Find where the given text appears and provide that cell's center as [X, Y] coordinate. 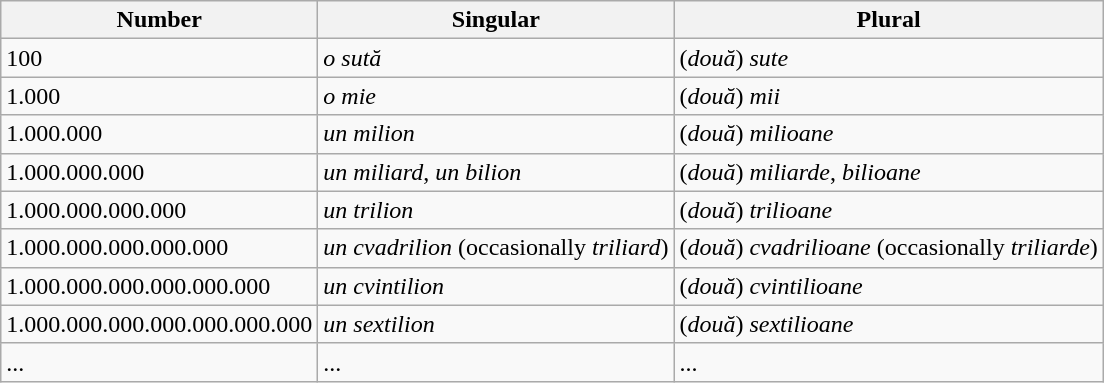
un sextilion [496, 324]
(două) cvintilioane [888, 286]
un miliard, un bilion [496, 172]
(două) cvadrilioane (occasionally triliarde) [888, 248]
(două) trilioane [888, 210]
(două) sextilioane [888, 324]
1.000.000.000 [160, 172]
(două) milioane [888, 134]
un cvadrilion (occasionally triliard) [496, 248]
(două) sute [888, 58]
Singular [496, 20]
1.000.000.000.000 [160, 210]
o mie [496, 96]
Number [160, 20]
100 [160, 58]
1.000.000.000.000.000.000 [160, 286]
(două) mii [888, 96]
o sută [496, 58]
un trilion [496, 210]
un cvintilion [496, 286]
1.000 [160, 96]
1.000.000.000.000.000 [160, 248]
1.000.000 [160, 134]
1.000.000.000.000.000.000.000 [160, 324]
un milion [496, 134]
Plural [888, 20]
(două) miliarde, bilioane [888, 172]
